Output the (X, Y) coordinate of the center of the cell containing the given text.  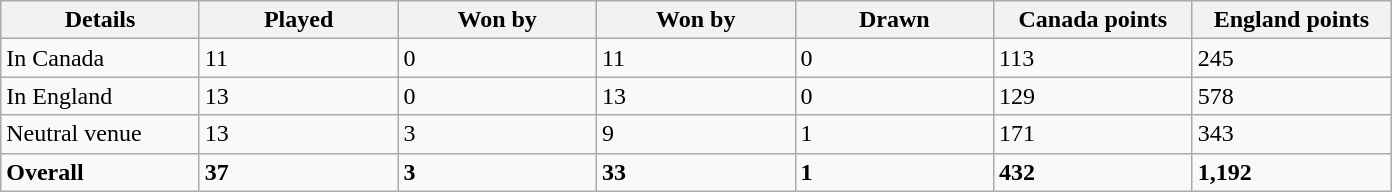
9 (696, 134)
578 (1292, 96)
1,192 (1292, 172)
245 (1292, 58)
129 (1094, 96)
432 (1094, 172)
In Canada (100, 58)
343 (1292, 134)
171 (1094, 134)
England points (1292, 20)
113 (1094, 58)
37 (298, 172)
Canada points (1094, 20)
Overall (100, 172)
In England (100, 96)
Drawn (894, 20)
33 (696, 172)
Details (100, 20)
Neutral venue (100, 134)
Played (298, 20)
